From the cell containing the given text, extract its center point as (X, Y) coordinate. 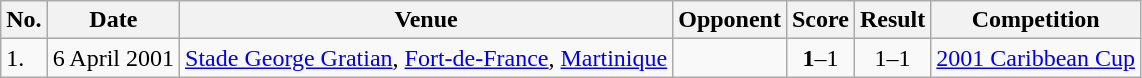
Venue (426, 20)
Opponent (730, 20)
6 April 2001 (113, 58)
Date (113, 20)
Stade George Gratian, Fort-de-France, Martinique (426, 58)
Competition (1036, 20)
1. (24, 58)
2001 Caribbean Cup (1036, 58)
No. (24, 20)
Score (820, 20)
Result (892, 20)
